Output the (x, y) coordinate of the center of the cell containing the given text.  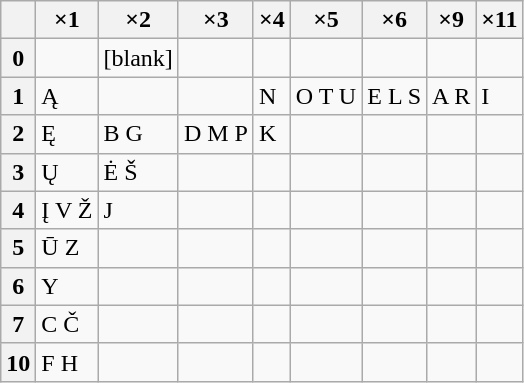
0 (18, 58)
Ū Z (67, 248)
Ė Š (138, 172)
Į V Ž (67, 210)
E L S (394, 96)
K (272, 134)
7 (18, 324)
×5 (326, 20)
[blank] (138, 58)
D M P (216, 134)
1 (18, 96)
F H (67, 362)
C Č (67, 324)
Ę (67, 134)
B G (138, 134)
×3 (216, 20)
10 (18, 362)
N (272, 96)
3 (18, 172)
Ų (67, 172)
I (500, 96)
2 (18, 134)
Y (67, 286)
×4 (272, 20)
A R (452, 96)
6 (18, 286)
×9 (452, 20)
×6 (394, 20)
J (138, 210)
4 (18, 210)
×2 (138, 20)
×1 (67, 20)
5 (18, 248)
O T U (326, 96)
×11 (500, 20)
Ą (67, 96)
